Output the [X, Y] coordinate of the center of the cell containing the given text.  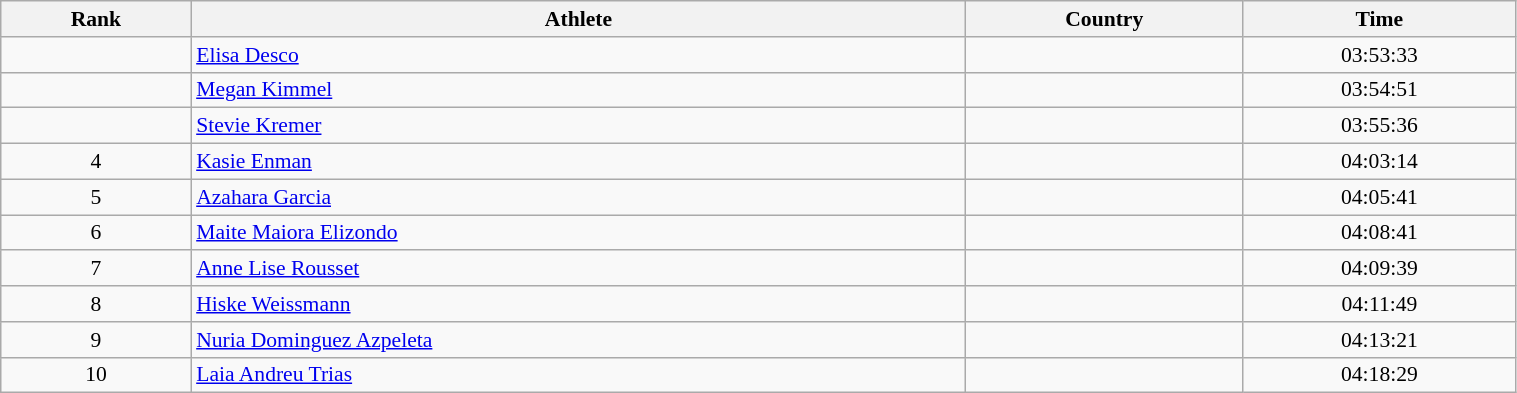
7 [96, 269]
Megan Kimmel [578, 90]
04:18:29 [1380, 375]
Nuria Dominguez Azpeleta [578, 340]
Athlete [578, 19]
04:09:39 [1380, 269]
03:54:51 [1380, 90]
4 [96, 162]
03:53:33 [1380, 55]
Azahara Garcia [578, 197]
Rank [96, 19]
Maite Maiora Elizondo [578, 233]
9 [96, 340]
03:55:36 [1380, 126]
Country [1104, 19]
8 [96, 304]
Elisa Desco [578, 55]
10 [96, 375]
Hiske Weissmann [578, 304]
5 [96, 197]
Kasie Enman [578, 162]
04:03:14 [1380, 162]
04:11:49 [1380, 304]
Anne Lise Rousset [578, 269]
Stevie Kremer [578, 126]
04:13:21 [1380, 340]
Time [1380, 19]
Laia Andreu Trias [578, 375]
04:08:41 [1380, 233]
6 [96, 233]
04:05:41 [1380, 197]
